Provide the (X, Y) coordinate of the cell's center where the given text is located.  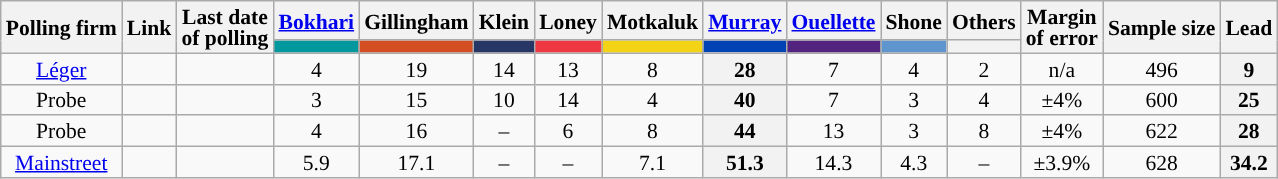
±3.9% (1062, 162)
4.3 (914, 162)
44 (744, 132)
6 (568, 132)
19 (416, 68)
Polling firm (62, 27)
Ouellette (833, 20)
622 (1162, 132)
Klein (504, 20)
Sample size (1162, 27)
15 (416, 100)
Link (150, 27)
5.9 (316, 162)
Murray (744, 20)
17.1 (416, 162)
9 (1248, 68)
14.3 (833, 162)
n/a (1062, 68)
Others (984, 20)
Bokhari (316, 20)
40 (744, 100)
16 (416, 132)
Léger (62, 68)
Last dateof polling (224, 27)
2 (984, 68)
Lead (1248, 27)
Shone (914, 20)
Loney (568, 20)
496 (1162, 68)
Motkaluk (652, 20)
34.2 (1248, 162)
Mainstreet (62, 162)
600 (1162, 100)
51.3 (744, 162)
10 (504, 100)
7.1 (652, 162)
628 (1162, 162)
Marginof error (1062, 27)
25 (1248, 100)
Gillingham (416, 20)
